Determine the (X, Y) coordinate at the center of the cell enclosing the given text.  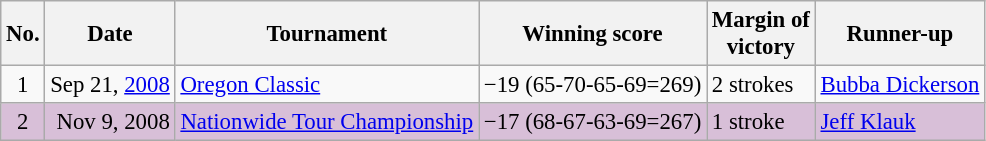
1 stroke (762, 122)
Margin ofvictory (762, 34)
2 strokes (762, 85)
Nov 9, 2008 (110, 122)
Tournament (326, 34)
Jeff Klauk (900, 122)
Nationwide Tour Championship (326, 122)
2 (23, 122)
Date (110, 34)
Bubba Dickerson (900, 85)
Oregon Classic (326, 85)
Runner-up (900, 34)
Sep 21, 2008 (110, 85)
Winning score (593, 34)
−19 (65-70-65-69=269) (593, 85)
−17 (68-67-63-69=267) (593, 122)
1 (23, 85)
No. (23, 34)
